Provide the [X, Y] coordinate of the cell's center where the given text is located.  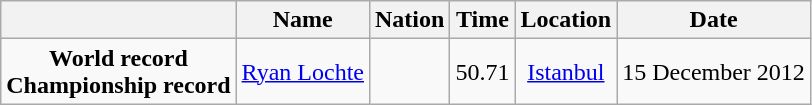
50.71 [482, 72]
World recordChampionship record [118, 72]
Date [714, 20]
Location [566, 20]
15 December 2012 [714, 72]
Ryan Lochte [302, 72]
Istanbul [566, 72]
Nation [409, 20]
Time [482, 20]
Name [302, 20]
